Find where the given text appears and provide that cell's center as [x, y] coordinate. 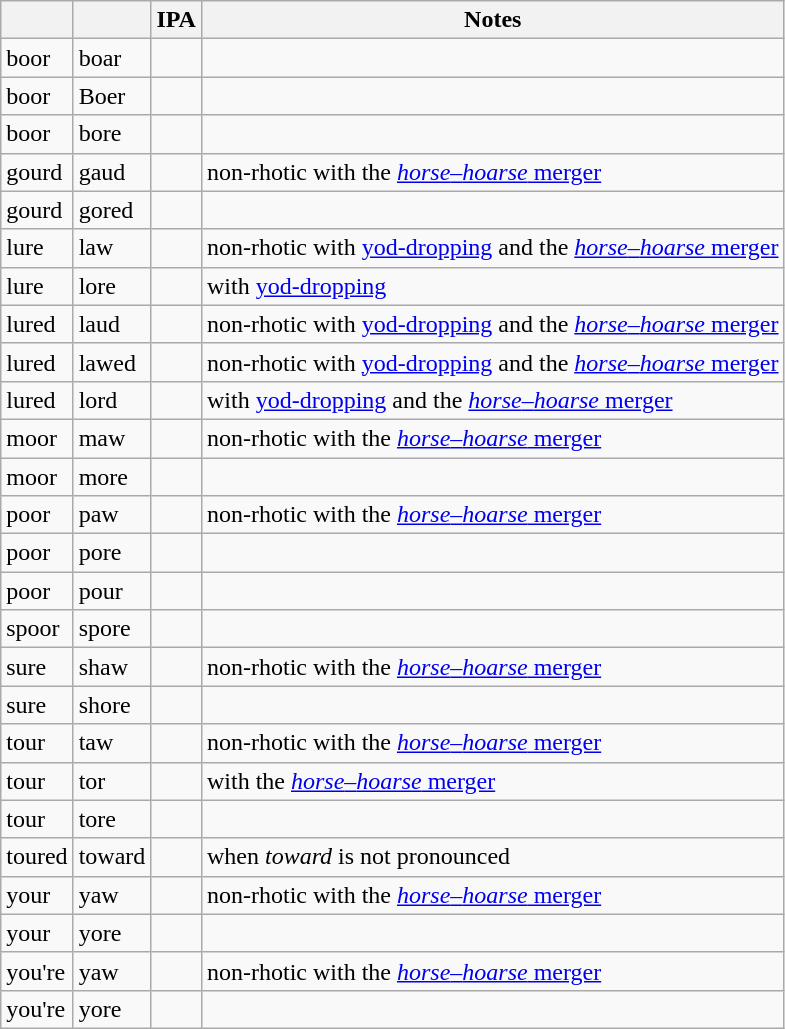
with the horse–hoarse merger [492, 781]
lord [112, 400]
tore [112, 819]
shore [112, 705]
gored [112, 210]
taw [112, 743]
spore [112, 629]
with yod-dropping and the horse–hoarse merger [492, 400]
lore [112, 286]
toured [37, 857]
spoor [37, 629]
when toward is not pronounced [492, 857]
lawed [112, 362]
shaw [112, 667]
maw [112, 438]
law [112, 248]
Boer [112, 96]
more [112, 477]
pour [112, 591]
pore [112, 553]
boar [112, 58]
bore [112, 134]
gaud [112, 172]
Notes [492, 20]
IPA [176, 20]
toward [112, 857]
paw [112, 515]
tor [112, 781]
with yod-dropping [492, 286]
laud [112, 324]
